Capture the cell that displays the provided text and extract its [X, Y] central coordinate. 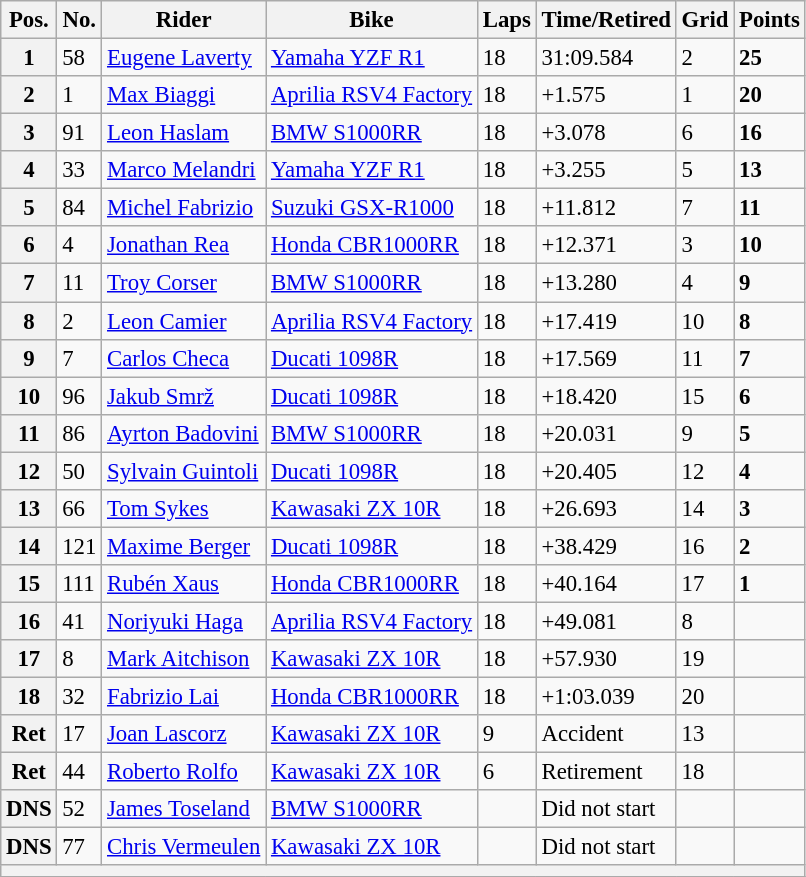
25 [770, 58]
Grid [704, 20]
Jakub Smrž [184, 396]
+3.078 [606, 133]
+40.164 [606, 584]
Time/Retired [606, 20]
Pos. [29, 20]
33 [80, 170]
Sylvain Guintoli [184, 471]
52 [80, 809]
Ayrton Badovini [184, 433]
58 [80, 58]
Chris Vermeulen [184, 847]
Rider [184, 20]
+11.812 [606, 208]
Jonathan Rea [184, 245]
+1:03.039 [606, 697]
+3.255 [606, 170]
No. [80, 20]
Rubén Xaus [184, 584]
44 [80, 772]
41 [80, 621]
+38.429 [606, 546]
Max Biaggi [184, 95]
77 [80, 847]
+18.420 [606, 396]
Eugene Laverty [184, 58]
+17.419 [606, 321]
+57.930 [606, 659]
+26.693 [606, 509]
Roberto Rolfo [184, 772]
Accident [606, 734]
+17.569 [606, 358]
Retirement [606, 772]
Joan Lascorz [184, 734]
+13.280 [606, 283]
Suzuki GSX-R1000 [372, 208]
96 [80, 396]
Maxime Berger [184, 546]
Troy Corser [184, 283]
+49.081 [606, 621]
Bike [372, 20]
+12.371 [606, 245]
Fabrizio Lai [184, 697]
121 [80, 546]
Tom Sykes [184, 509]
84 [80, 208]
86 [80, 433]
+1.575 [606, 95]
91 [80, 133]
Leon Camier [184, 321]
50 [80, 471]
19 [704, 659]
32 [80, 697]
Carlos Checa [184, 358]
Leon Haslam [184, 133]
James Toseland [184, 809]
+20.405 [606, 471]
111 [80, 584]
Michel Fabrizio [184, 208]
66 [80, 509]
Laps [506, 20]
Marco Melandri [184, 170]
Mark Aitchison [184, 659]
Noriyuki Haga [184, 621]
+20.031 [606, 433]
Points [770, 20]
31:09.584 [606, 58]
